Return the (X, Y) coordinate for the center point of the cell that contains the specified text.  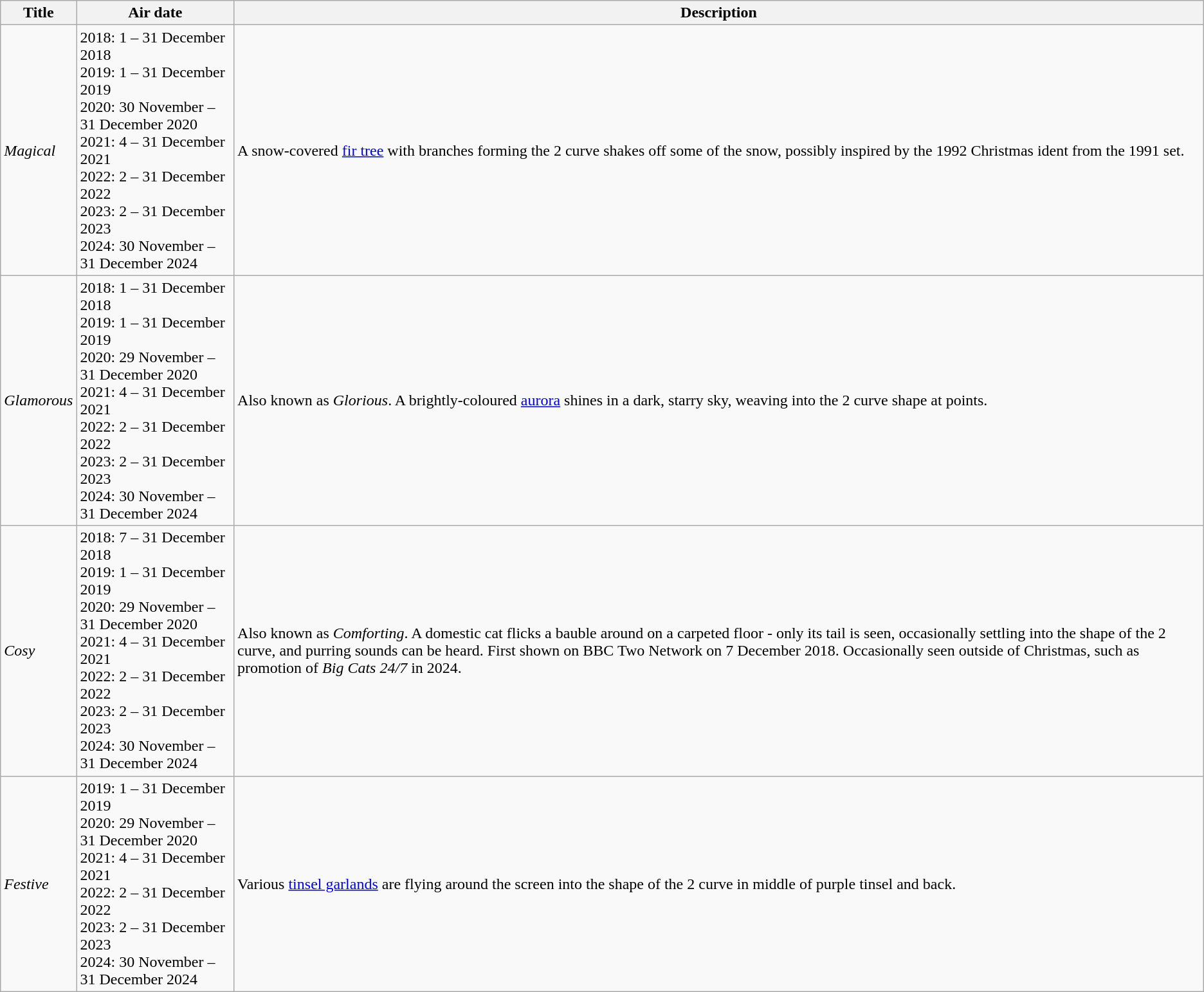
Description (719, 13)
Magical (39, 151)
Cosy (39, 651)
Glamorous (39, 400)
Also known as Glorious. A brightly-coloured aurora shines in a dark, starry sky, weaving into the 2 curve shape at points. (719, 400)
Air date (156, 13)
Festive (39, 884)
Title (39, 13)
Various tinsel garlands are flying around the screen into the shape of the 2 curve in middle of purple tinsel and back. (719, 884)
